Search for the cell housing the specified text and yield its [X, Y] center coordinate. 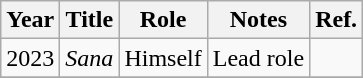
Himself [163, 58]
Year [30, 20]
Notes [258, 20]
Sana [90, 58]
Title [90, 20]
Ref. [336, 20]
2023 [30, 58]
Lead role [258, 58]
Role [163, 20]
